Pinpoint the cell where the given text exists, returning its (X, Y) midpoint coordinate. 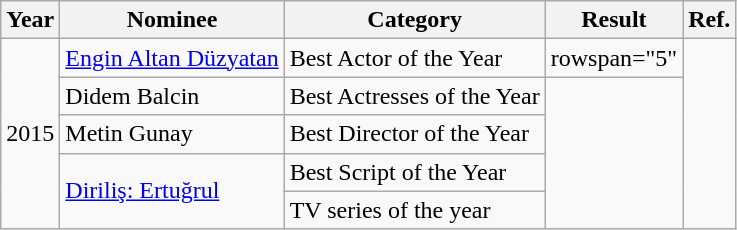
Category (414, 20)
Didem Balcin (172, 96)
Best Director of the Year (414, 134)
rowspan="5" (614, 58)
Metin Gunay (172, 134)
Diriliş: Ertuğrul (172, 191)
Best Actor of the Year (414, 58)
TV series of the year (414, 210)
Best Actresses of the Year (414, 96)
2015 (30, 134)
Result (614, 20)
Engin Altan Düzyatan (172, 58)
Year (30, 20)
Best Script of the Year (414, 172)
Nominee (172, 20)
Ref. (710, 20)
